Identify which cell holds the provided text, then report its [x, y] central coordinate. 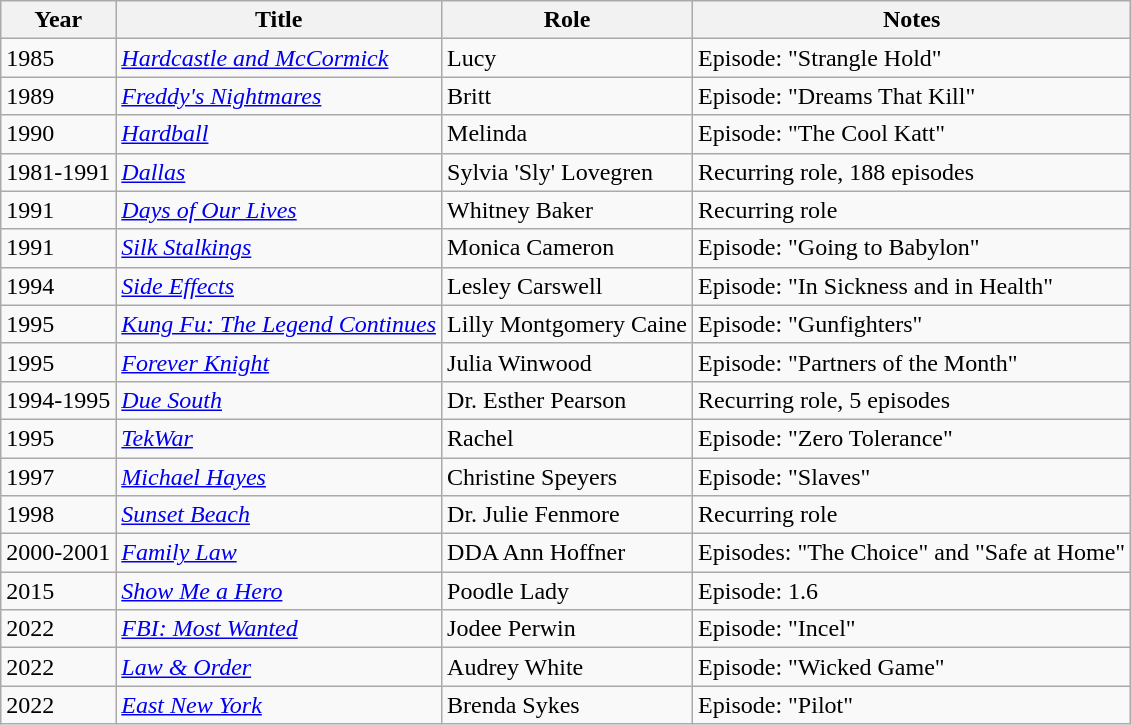
Poodle Lady [568, 591]
Hardball [279, 134]
Michael Hayes [279, 477]
Side Effects [279, 286]
Recurring role, 188 episodes [912, 172]
Episode: "Incel" [912, 629]
1994 [58, 286]
Kung Fu: The Legend Continues [279, 324]
Lucy [568, 58]
Melinda [568, 134]
Monica Cameron [568, 248]
Sunset Beach [279, 515]
Episode: "Going to Babylon" [912, 248]
Rachel [568, 438]
1985 [58, 58]
DDA Ann Hoffner [568, 553]
Role [568, 20]
Dr. Esther Pearson [568, 400]
Law & Order [279, 667]
Family Law [279, 553]
Episode: "Wicked Game" [912, 667]
Sylvia 'Sly' Lovegren [568, 172]
1994-1995 [58, 400]
Britt [568, 96]
Brenda Sykes [568, 705]
Episode: "The Cool Katt" [912, 134]
Episode: "Slaves" [912, 477]
Freddy's Nightmares [279, 96]
Year [58, 20]
Episode: "In Sickness and in Health" [912, 286]
Episode: "Dreams That Kill" [912, 96]
Episode: "Partners of the Month" [912, 362]
Audrey White [568, 667]
Episode: "Zero Tolerance" [912, 438]
Dr. Julie Fenmore [568, 515]
Episode: "Pilot" [912, 705]
Days of Our Lives [279, 210]
Recurring role, 5 episodes [912, 400]
1989 [58, 96]
Silk Stalkings [279, 248]
Whitney Baker [568, 210]
Due South [279, 400]
Notes [912, 20]
2000-2001 [58, 553]
1998 [58, 515]
Show Me a Hero [279, 591]
1997 [58, 477]
Episode: "Strangle Hold" [912, 58]
Lesley Carswell [568, 286]
1981-1991 [58, 172]
2015 [58, 591]
Episodes: "The Choice" and "Safe at Home" [912, 553]
Christine Speyers [568, 477]
Forever Knight [279, 362]
Dallas [279, 172]
Jodee Perwin [568, 629]
Hardcastle and McCormick [279, 58]
Episode: "Gunfighters" [912, 324]
FBI: Most Wanted [279, 629]
Julia Winwood [568, 362]
TekWar [279, 438]
Lilly Montgomery Caine [568, 324]
East New York [279, 705]
Title [279, 20]
1990 [58, 134]
Episode: 1.6 [912, 591]
